Determine the (X, Y) coordinate at the center of the cell enclosing the given text.  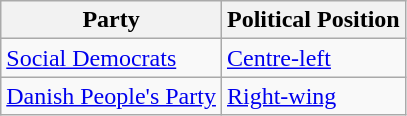
Party (112, 20)
Centre-left (313, 58)
Political Position (313, 20)
Social Democrats (112, 58)
Right-wing (313, 96)
Danish People's Party (112, 96)
